Find where the given text appears and provide that cell's center as [x, y] coordinate. 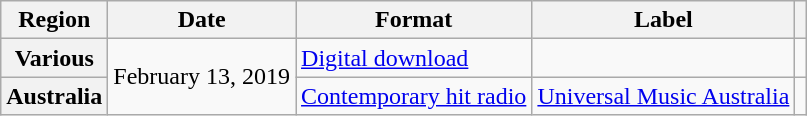
Label [664, 20]
Format [414, 20]
Various [54, 58]
Universal Music Australia [664, 96]
Digital download [414, 58]
February 13, 2019 [202, 77]
Date [202, 20]
Contemporary hit radio [414, 96]
Australia [54, 96]
Region [54, 20]
